Detect which cell encompasses the target text, then output its [X, Y] center coordinate. 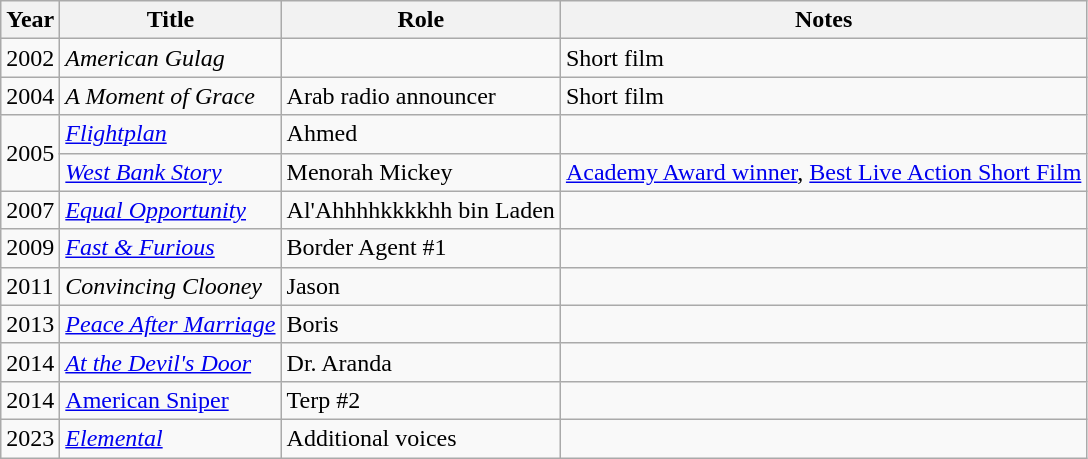
Convincing Clooney [170, 286]
2013 [30, 324]
Boris [420, 324]
Fast & Furious [170, 248]
Ahmed [420, 134]
American Sniper [170, 400]
2011 [30, 286]
American Gulag [170, 58]
Role [420, 20]
Additional voices [420, 438]
Jason [420, 286]
Menorah Mickey [420, 172]
Terp #2 [420, 400]
2002 [30, 58]
Dr. Aranda [420, 362]
2005 [30, 153]
Academy Award winner, Best Live Action Short Film [823, 172]
Equal Opportunity [170, 210]
2009 [30, 248]
2004 [30, 96]
West Bank Story [170, 172]
A Moment of Grace [170, 96]
Border Agent #1 [420, 248]
Flightplan [170, 134]
Year [30, 20]
2023 [30, 438]
Peace After Marriage [170, 324]
Title [170, 20]
Al'Ahhhhkkkkhh bin Laden [420, 210]
At the Devil's Door [170, 362]
Notes [823, 20]
Arab radio announcer [420, 96]
2007 [30, 210]
Elemental [170, 438]
